Detect which cell encompasses the target text, then output its (X, Y) center coordinate. 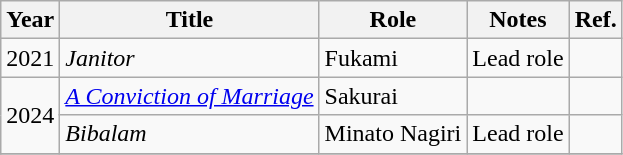
Role (393, 20)
Ref. (596, 20)
Notes (518, 20)
Fukami (393, 58)
2021 (30, 58)
2024 (30, 115)
Minato Nagiri (393, 134)
A Conviction of Marriage (190, 96)
Janitor (190, 58)
Sakurai (393, 96)
Year (30, 20)
Title (190, 20)
Bibalam (190, 134)
